Find where the given text appears and provide that cell's center as (X, Y) coordinate. 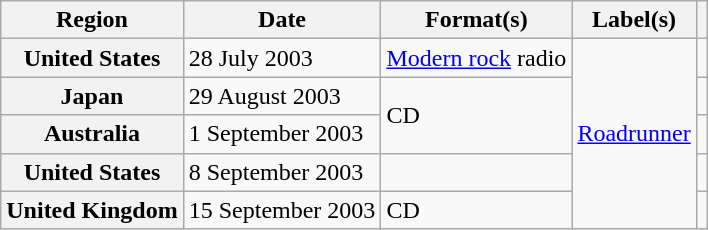
Australia (92, 134)
1 September 2003 (282, 134)
Japan (92, 96)
United Kingdom (92, 210)
29 August 2003 (282, 96)
Label(s) (634, 20)
Date (282, 20)
28 July 2003 (282, 58)
Format(s) (476, 20)
Modern rock radio (476, 58)
8 September 2003 (282, 172)
15 September 2003 (282, 210)
Region (92, 20)
Roadrunner (634, 134)
